Scan for the cell matching the given text and deliver its [x, y] coordinate at center. 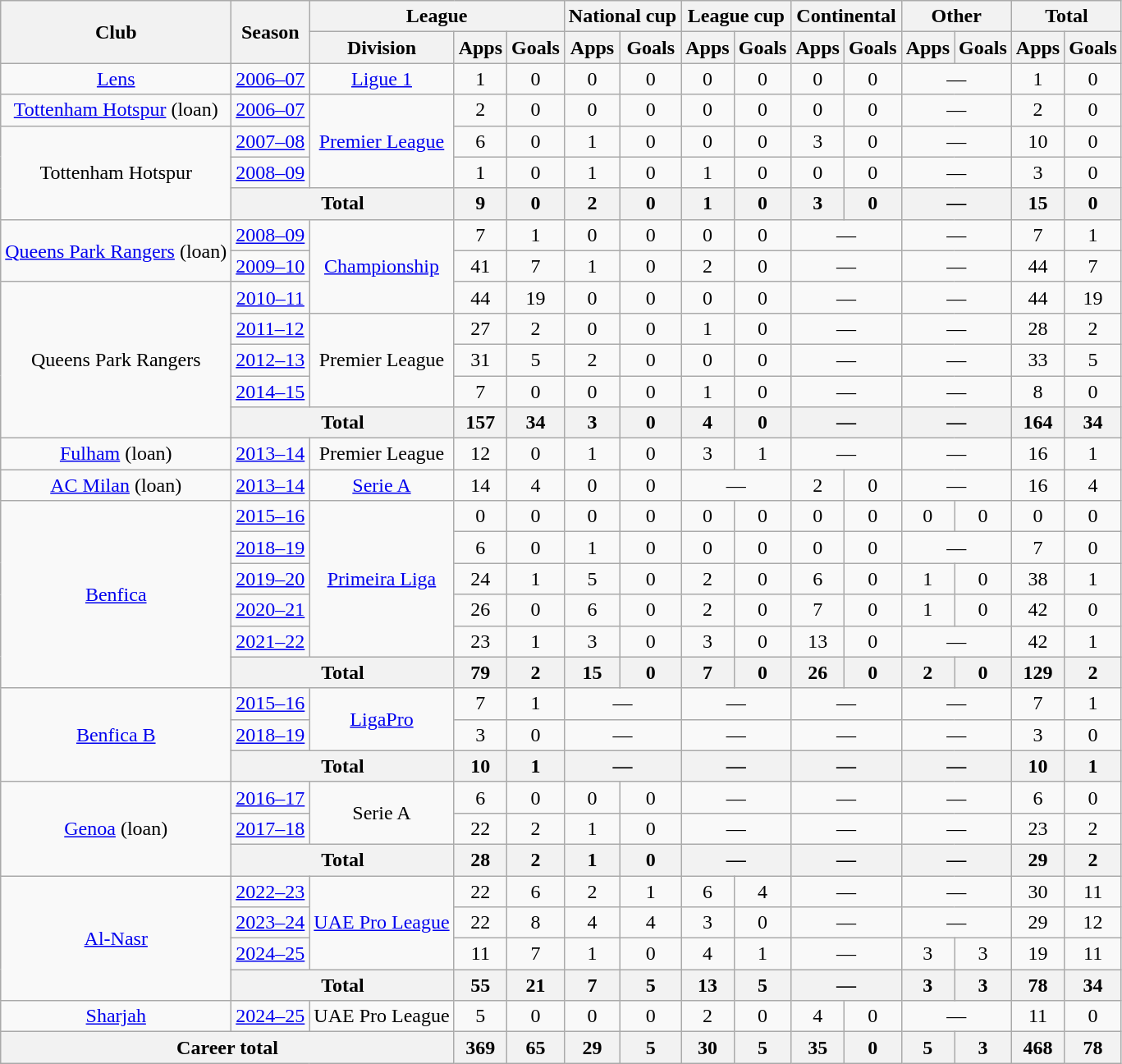
65 [536, 1048]
Division [382, 48]
41 [480, 266]
2020–21 [271, 610]
League [437, 16]
Benfica B [117, 735]
Championship [382, 266]
Benfica [117, 594]
129 [1037, 672]
27 [480, 328]
Tottenham Hotspur (loan) [117, 110]
164 [1037, 423]
35 [817, 1048]
Club [117, 32]
38 [1037, 579]
24 [480, 579]
Lens [117, 79]
2023–24 [271, 923]
Genoa (loan) [117, 828]
League cup [736, 16]
Career total [227, 1048]
2019–20 [271, 579]
AC Milan (loan) [117, 485]
Continental [846, 16]
2022–23 [271, 891]
Ligue 1 [382, 79]
468 [1037, 1048]
Al-Nasr [117, 938]
Tottenham Hotspur [117, 172]
Season [271, 32]
2009–10 [271, 266]
31 [480, 360]
Queens Park Rangers (loan) [117, 250]
Queens Park Rangers [117, 360]
369 [480, 1048]
2010–11 [271, 297]
157 [480, 423]
National cup [622, 16]
2017–18 [271, 828]
55 [480, 985]
2021–22 [271, 641]
2012–13 [271, 360]
Fulham (loan) [117, 454]
2016–17 [271, 797]
33 [1037, 360]
14 [480, 485]
Other [956, 16]
2014–15 [271, 392]
LigaPro [382, 719]
Primeira Liga [382, 579]
2007–08 [271, 141]
21 [536, 985]
Sharjah [117, 1016]
9 [480, 204]
2011–12 [271, 328]
79 [480, 672]
